Scan for the cell matching the given text and deliver its [x, y] coordinate at center. 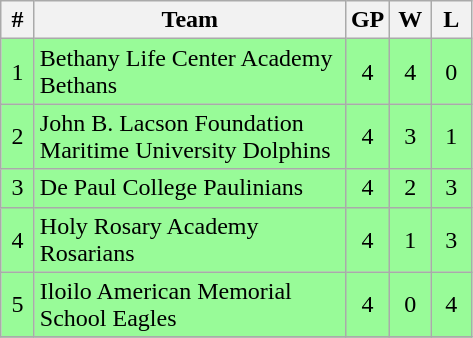
# [18, 20]
De Paul College Paulinians [190, 188]
John B. Lacson Foundation Maritime University Dolphins [190, 136]
GP [367, 20]
Team [190, 20]
W [410, 20]
Holy Rosary Academy Rosarians [190, 240]
Iloilo American Memorial School Eagles [190, 304]
Bethany Life Center Academy Bethans [190, 72]
L [452, 20]
5 [18, 304]
